Scan for the cell matching the given text and deliver its (X, Y) coordinate at center. 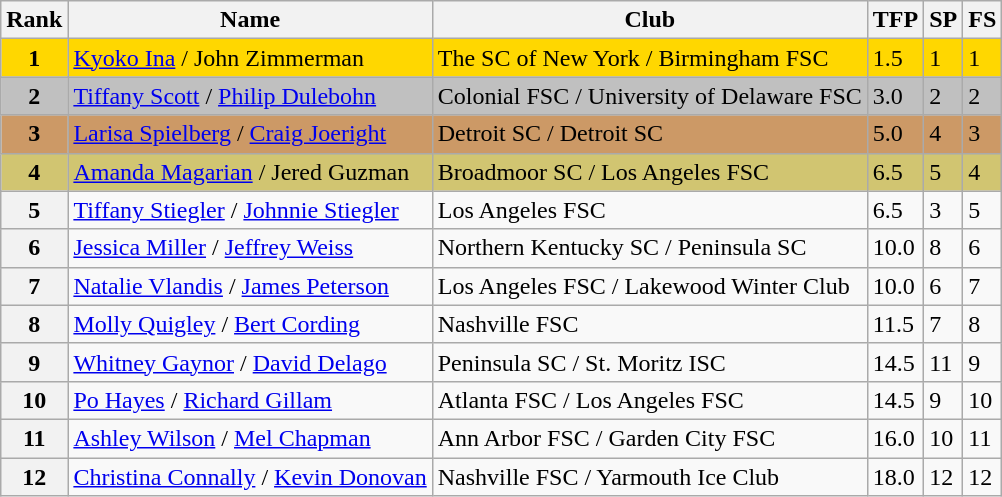
Christina Connally / Kevin Donovan (250, 477)
Colonial FSC / University of Delaware FSC (650, 96)
1.5 (895, 58)
SP (944, 20)
Whitney Gaynor / David Delago (250, 362)
Northern Kentucky SC / Peninsula SC (650, 248)
The SC of New York / Birmingham FSC (650, 58)
Natalie Vlandis / James Peterson (250, 286)
FS (982, 20)
Ann Arbor FSC / Garden City FSC (650, 438)
3.0 (895, 96)
Ashley Wilson / Mel Chapman (250, 438)
Broadmoor SC / Los Angeles FSC (650, 172)
Tiffany Stiegler / Johnnie Stiegler (250, 210)
TFP (895, 20)
Los Angeles FSC (650, 210)
11.5 (895, 324)
Amanda Magarian / Jered Guzman (250, 172)
5.0 (895, 134)
Peninsula SC / St. Moritz ISC (650, 362)
Name (250, 20)
Tiffany Scott / Philip Dulebohn (250, 96)
Kyoko Ina / John Zimmerman (250, 58)
Rank (34, 20)
Jessica Miller / Jeffrey Weiss (250, 248)
Nashville FSC (650, 324)
Molly Quigley / Bert Cording (250, 324)
Detroit SC / Detroit SC (650, 134)
Club (650, 20)
Nashville FSC / Yarmouth Ice Club (650, 477)
16.0 (895, 438)
Larisa Spielberg / Craig Joeright (250, 134)
Atlanta FSC / Los Angeles FSC (650, 400)
18.0 (895, 477)
Po Hayes / Richard Gillam (250, 400)
Los Angeles FSC / Lakewood Winter Club (650, 286)
